Provide the [x, y] coordinate of the cell's center where the given text is located.  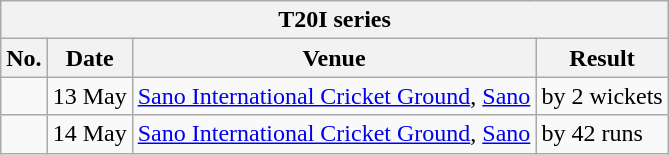
14 May [90, 134]
by 42 runs [602, 134]
13 May [90, 96]
Date [90, 58]
by 2 wickets [602, 96]
T20I series [334, 20]
Result [602, 58]
Venue [334, 58]
No. [24, 58]
